From the cell containing the given text, extract its center point as (X, Y) coordinate. 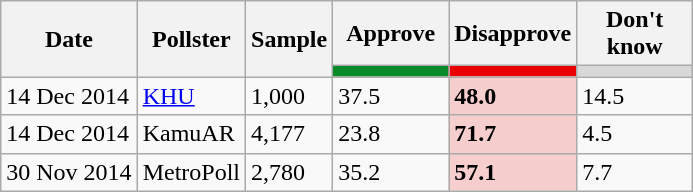
Sample (290, 39)
4.5 (635, 134)
14.5 (635, 96)
Approve (391, 34)
4,177 (290, 134)
KHU (191, 96)
1,000 (290, 96)
71.7 (513, 134)
Pollster (191, 39)
2,780 (290, 172)
Disapprove (513, 34)
Date (69, 39)
37.5 (391, 96)
57.1 (513, 172)
KamuAR (191, 134)
23.8 (391, 134)
7.7 (635, 172)
MetroPoll (191, 172)
Don't know (635, 34)
30 Nov 2014 (69, 172)
48.0 (513, 96)
35.2 (391, 172)
